Output the [x, y] coordinate of the center of the cell containing the given text.  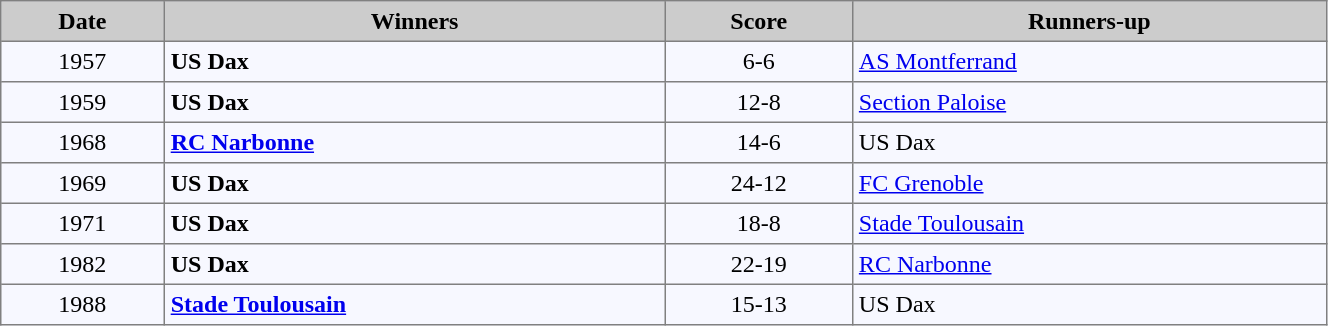
1959 [82, 102]
1982 [82, 264]
FC Grenoble [1089, 183]
15-13 [758, 304]
1988 [82, 304]
Section Paloise [1089, 102]
12-8 [758, 102]
1969 [82, 183]
AS Montferrand [1089, 61]
22-19 [758, 264]
Date [82, 21]
18-8 [758, 223]
Winners [414, 21]
1971 [82, 223]
1957 [82, 61]
Score [758, 21]
1968 [82, 142]
Runners-up [1089, 21]
14-6 [758, 142]
6-6 [758, 61]
24-12 [758, 183]
